For the text-containing cell, return its midpoint in [X, Y] coordinate format. 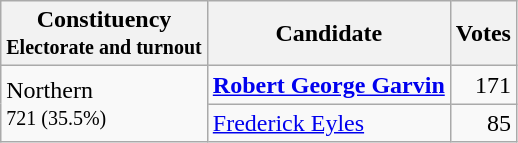
Votes [483, 34]
171 [483, 85]
ConstituencyElectorate and turnout [104, 34]
Robert George Garvin [328, 85]
Northern721 (35.5%) [104, 104]
Frederick Eyles [328, 123]
85 [483, 123]
Candidate [328, 34]
